From the cell containing the given text, extract its center point as [x, y] coordinate. 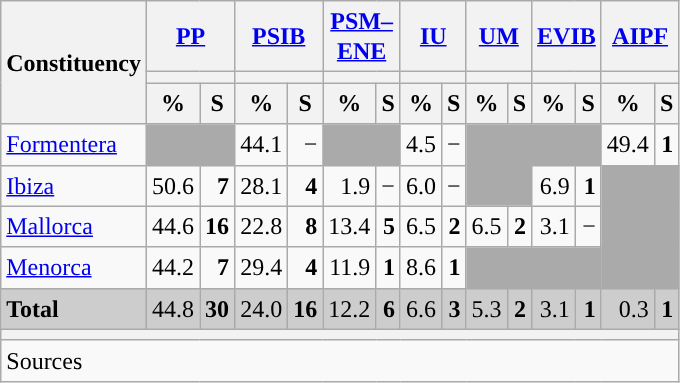
0.3 [628, 308]
Formentera [74, 144]
6.0 [420, 186]
PSIB [279, 36]
8 [306, 226]
Sources [340, 360]
30 [218, 308]
Mallorca [74, 226]
11.9 [350, 268]
49.4 [628, 144]
Menorca [74, 268]
UM [498, 36]
44.6 [172, 226]
Total [74, 308]
28.1 [262, 186]
13.4 [350, 226]
PP [190, 36]
44.8 [172, 308]
6 [388, 308]
44.1 [262, 144]
1.9 [350, 186]
IU [433, 36]
4.5 [420, 144]
3 [454, 308]
EVIB [567, 36]
AIPF [640, 36]
29.4 [262, 268]
50.6 [172, 186]
Constituency [74, 62]
22.8 [262, 226]
6.9 [554, 186]
12.2 [350, 308]
5.3 [486, 308]
44.2 [172, 268]
24.0 [262, 308]
5 [388, 226]
6.6 [420, 308]
PSM–ENE [362, 36]
Ibiza [74, 186]
8.6 [420, 268]
